Detect which cell encompasses the target text, then output its (X, Y) center coordinate. 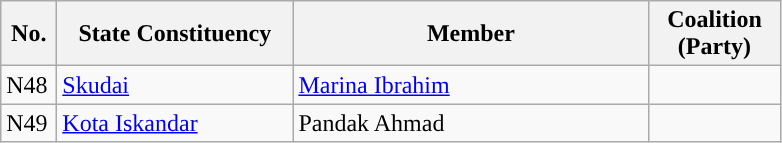
Pandak Ahmad (471, 123)
State Constituency (175, 34)
Marina Ibrahim (471, 85)
Coalition (Party) (714, 34)
N48 (29, 85)
Skudai (175, 85)
N49 (29, 123)
Member (471, 34)
No. (29, 34)
Kota Iskandar (175, 123)
